Determine the [x, y] coordinate at the center of the cell enclosing the given text.  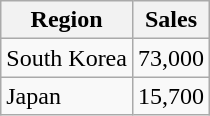
73,000 [170, 58]
Japan [67, 96]
15,700 [170, 96]
South Korea [67, 58]
Sales [170, 20]
Region [67, 20]
